Find where the given text appears and provide that cell's center as (x, y) coordinate. 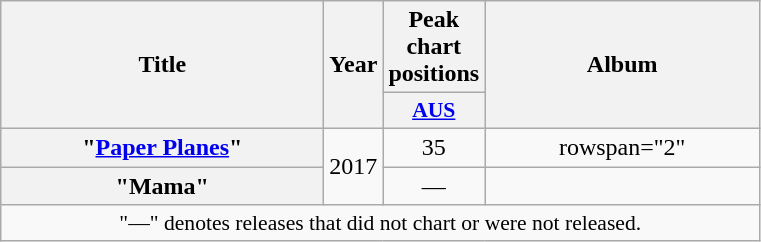
AUS (434, 111)
"Paper Planes" (162, 147)
2017 (354, 166)
35 (434, 147)
"Mama" (162, 185)
rowspan="2" (622, 147)
Title (162, 65)
Peak chart positions (434, 47)
"—" denotes releases that did not chart or were not released. (380, 223)
Album (622, 65)
— (434, 185)
Year (354, 65)
